From the cell containing the given text, extract its center point as (x, y) coordinate. 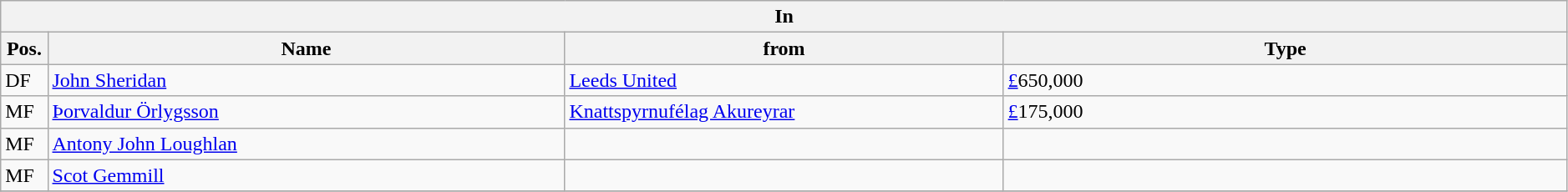
Leeds United (784, 80)
John Sheridan (306, 80)
Knattspyrnufélag Akureyrar (784, 112)
Scot Gemmill (306, 175)
Type (1285, 48)
Pos. (24, 48)
In (784, 17)
£650,000 (1285, 80)
Antony John Loughlan (306, 144)
DF (24, 80)
Name (306, 48)
£175,000 (1285, 112)
from (784, 48)
Þorvaldur Örlygsson (306, 112)
